Search for the cell housing the specified text and yield its (X, Y) center coordinate. 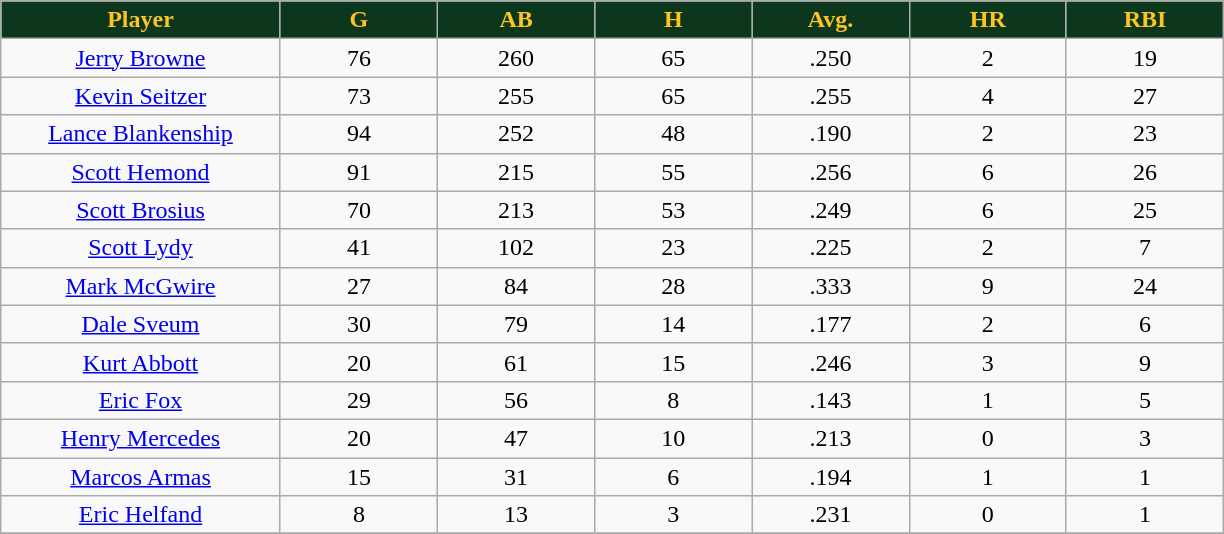
Lance Blankenship (141, 134)
10 (674, 438)
255 (516, 96)
24 (1144, 286)
30 (358, 324)
31 (516, 477)
Marcos Armas (141, 477)
5 (1144, 400)
4 (988, 96)
Eric Fox (141, 400)
Jerry Browne (141, 58)
.225 (830, 248)
Scott Lydy (141, 248)
Scott Hemond (141, 172)
H (674, 20)
Henry Mercedes (141, 438)
76 (358, 58)
.333 (830, 286)
252 (516, 134)
26 (1144, 172)
29 (358, 400)
53 (674, 210)
213 (516, 210)
13 (516, 515)
61 (516, 362)
.177 (830, 324)
70 (358, 210)
48 (674, 134)
HR (988, 20)
56 (516, 400)
RBI (1144, 20)
94 (358, 134)
Scott Brosius (141, 210)
.190 (830, 134)
91 (358, 172)
.143 (830, 400)
Eric Helfand (141, 515)
14 (674, 324)
.250 (830, 58)
.249 (830, 210)
28 (674, 286)
215 (516, 172)
41 (358, 248)
Avg. (830, 20)
Kurt Abbott (141, 362)
73 (358, 96)
102 (516, 248)
.246 (830, 362)
.194 (830, 477)
260 (516, 58)
AB (516, 20)
Dale Sveum (141, 324)
.231 (830, 515)
Player (141, 20)
79 (516, 324)
G (358, 20)
55 (674, 172)
84 (516, 286)
.255 (830, 96)
Kevin Seitzer (141, 96)
7 (1144, 248)
.256 (830, 172)
47 (516, 438)
19 (1144, 58)
25 (1144, 210)
.213 (830, 438)
Mark McGwire (141, 286)
